Locate the cell with the specified text and output its [x, y] center coordinate. 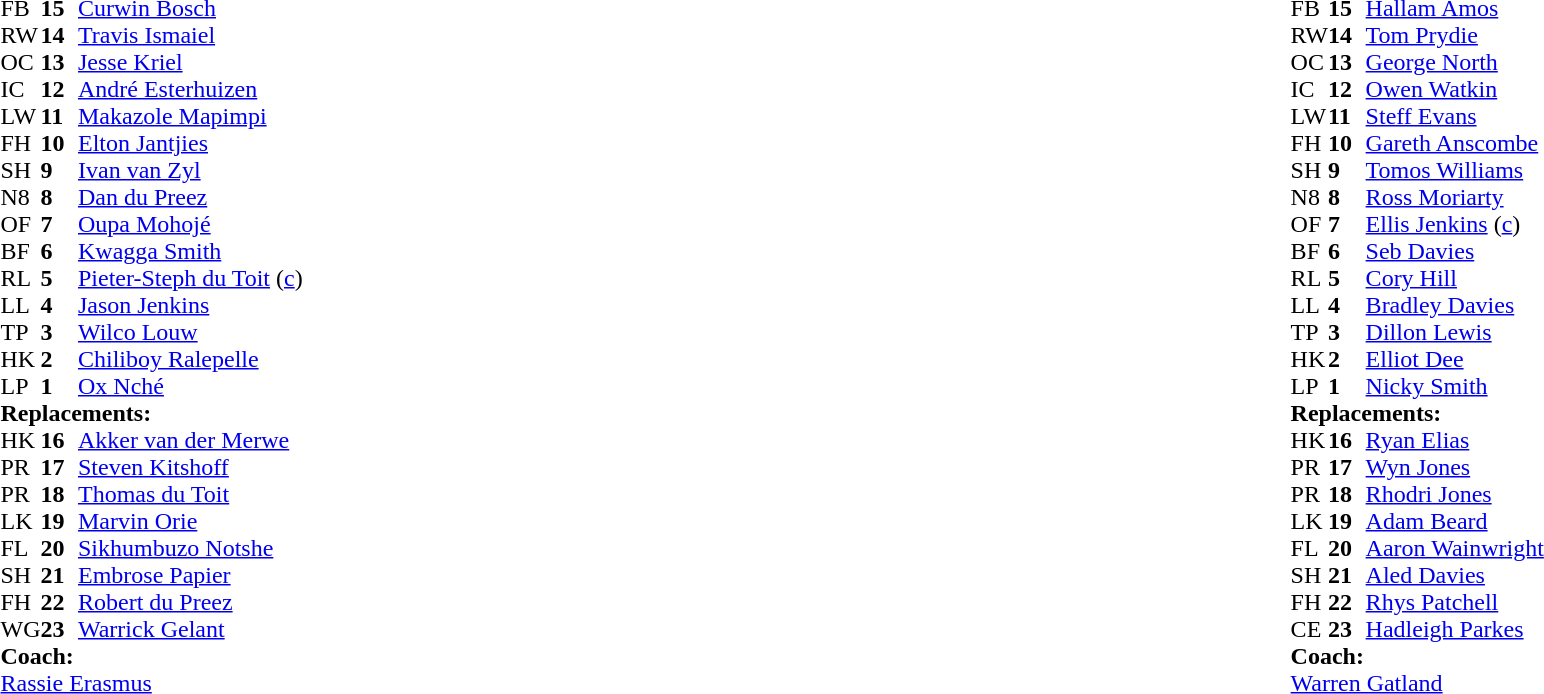
Chiliboy Ralepelle [190, 360]
Akker van der Merwe [190, 440]
Embrose Papier [190, 576]
Tomos Williams [1455, 170]
Jason Jenkins [190, 306]
Gareth Anscombe [1455, 144]
Nicky Smith [1455, 386]
Ryan Elias [1455, 440]
Kwagga Smith [190, 252]
Ross Moriarty [1455, 198]
Travis Ismaiel [190, 36]
Rhys Patchell [1455, 602]
Pieter-Steph du Toit (c) [190, 278]
Aled Davies [1455, 576]
Sikhumbuzo Notshe [190, 548]
Cory Hill [1455, 278]
Hadleigh Parkes [1455, 630]
Steven Kitshoff [190, 468]
Ox Nché [190, 386]
Warrick Gelant [190, 630]
Marvin Orie [190, 522]
Steff Evans [1455, 116]
Makazole Mapimpi [190, 116]
Thomas du Toit [190, 494]
Ivan van Zyl [190, 170]
Wilco Louw [190, 332]
Oupa Mohojé [190, 224]
Dan du Preez [190, 198]
Wyn Jones [1455, 468]
Seb Davies [1455, 252]
Elton Jantjies [190, 144]
Owen Watkin [1455, 90]
WG [20, 630]
Jesse Kriel [190, 62]
Bradley Davies [1455, 306]
Ellis Jenkins (c) [1455, 224]
Dillon Lewis [1455, 332]
George North [1455, 62]
Rhodri Jones [1455, 494]
André Esterhuizen [190, 90]
Adam Beard [1455, 522]
CE [1310, 630]
Tom Prydie [1455, 36]
Aaron Wainwright [1455, 548]
Elliot Dee [1455, 360]
Robert du Preez [190, 602]
